For the text-containing cell, return its midpoint in [X, Y] coordinate format. 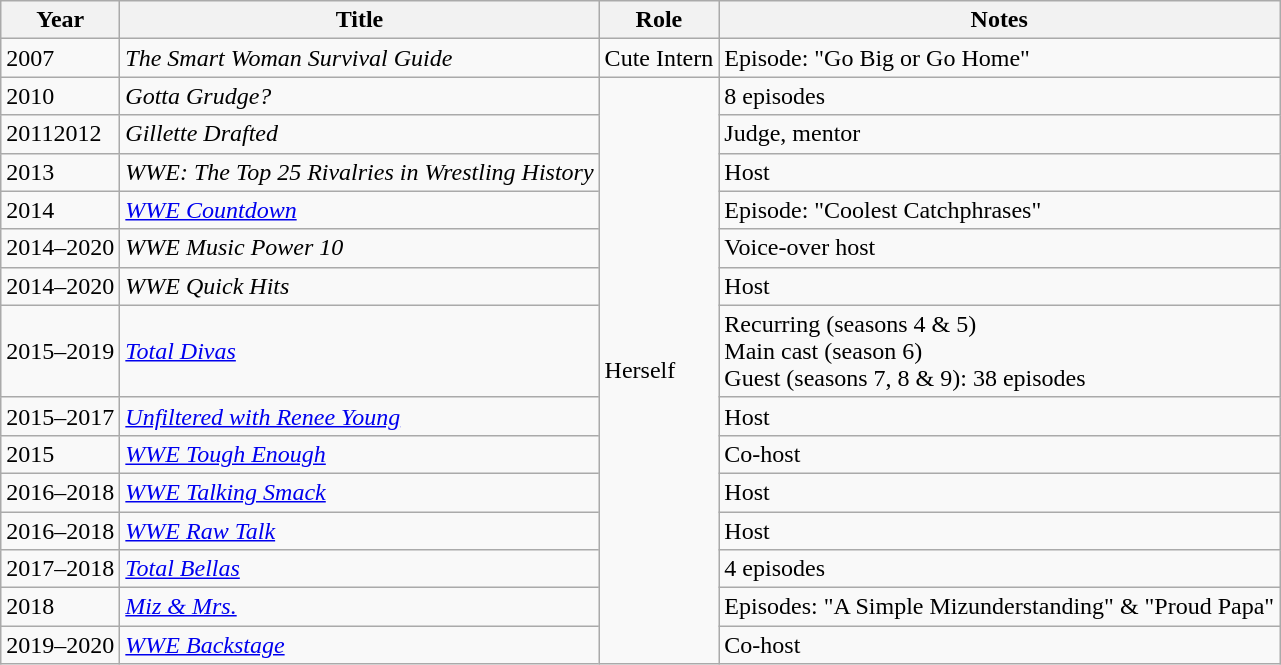
WWE Tough Enough [360, 454]
2010 [60, 96]
Voice-over host [1000, 248]
Year [60, 20]
2007 [60, 58]
8 episodes [1000, 96]
Total Divas [360, 351]
Notes [1000, 20]
Herself [659, 370]
2013 [60, 172]
20112012 [60, 134]
2018 [60, 607]
Recurring (seasons 4 & 5) Main cast (season 6) Guest (seasons 7, 8 & 9): 38 episodes [1000, 351]
The Smart Woman Survival Guide [360, 58]
Episodes: "A Simple Mizunderstanding" & "Proud Papa" [1000, 607]
2017–2018 [60, 569]
WWE Countdown [360, 210]
WWE: The Top 25 Rivalries in Wrestling History [360, 172]
2019–2020 [60, 645]
Gotta Grudge? [360, 96]
Miz & Mrs. [360, 607]
WWE Backstage [360, 645]
WWE Music Power 10 [360, 248]
Judge, mentor [1000, 134]
2015–2017 [60, 416]
Role [659, 20]
Episode: "Coolest Catchphrases" [1000, 210]
WWE Quick Hits [360, 286]
Gillette Drafted [360, 134]
Episode: "Go Big or Go Home" [1000, 58]
2015–2019 [60, 351]
2015 [60, 454]
4 episodes [1000, 569]
Cute Intern [659, 58]
2014 [60, 210]
Unfiltered with Renee Young [360, 416]
WWE Talking Smack [360, 492]
Title [360, 20]
WWE Raw Talk [360, 531]
Total Bellas [360, 569]
